For the text-containing cell, return its midpoint in (X, Y) coordinate format. 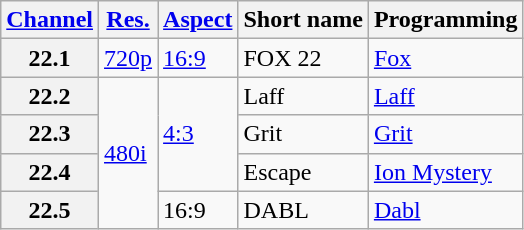
4:3 (198, 134)
Escape (303, 172)
Fox (446, 58)
22.3 (50, 134)
DABL (303, 210)
FOX 22 (303, 58)
22.5 (50, 210)
22.1 (50, 58)
Aspect (198, 20)
Dabl (446, 210)
Ion Mystery (446, 172)
Channel (50, 20)
Res. (128, 20)
22.4 (50, 172)
22.2 (50, 96)
Short name (303, 20)
720p (128, 58)
480i (128, 153)
Programming (446, 20)
